Output the [x, y] coordinate of the center of the cell containing the given text.  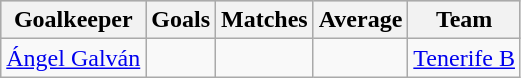
Goalkeeper [74, 20]
Tenerife B [464, 58]
Team [464, 20]
Average [360, 20]
Ángel Galván [74, 58]
Goals [181, 20]
Matches [265, 20]
